Return the (x, y) coordinate for the center point of the cell that contains the specified text.  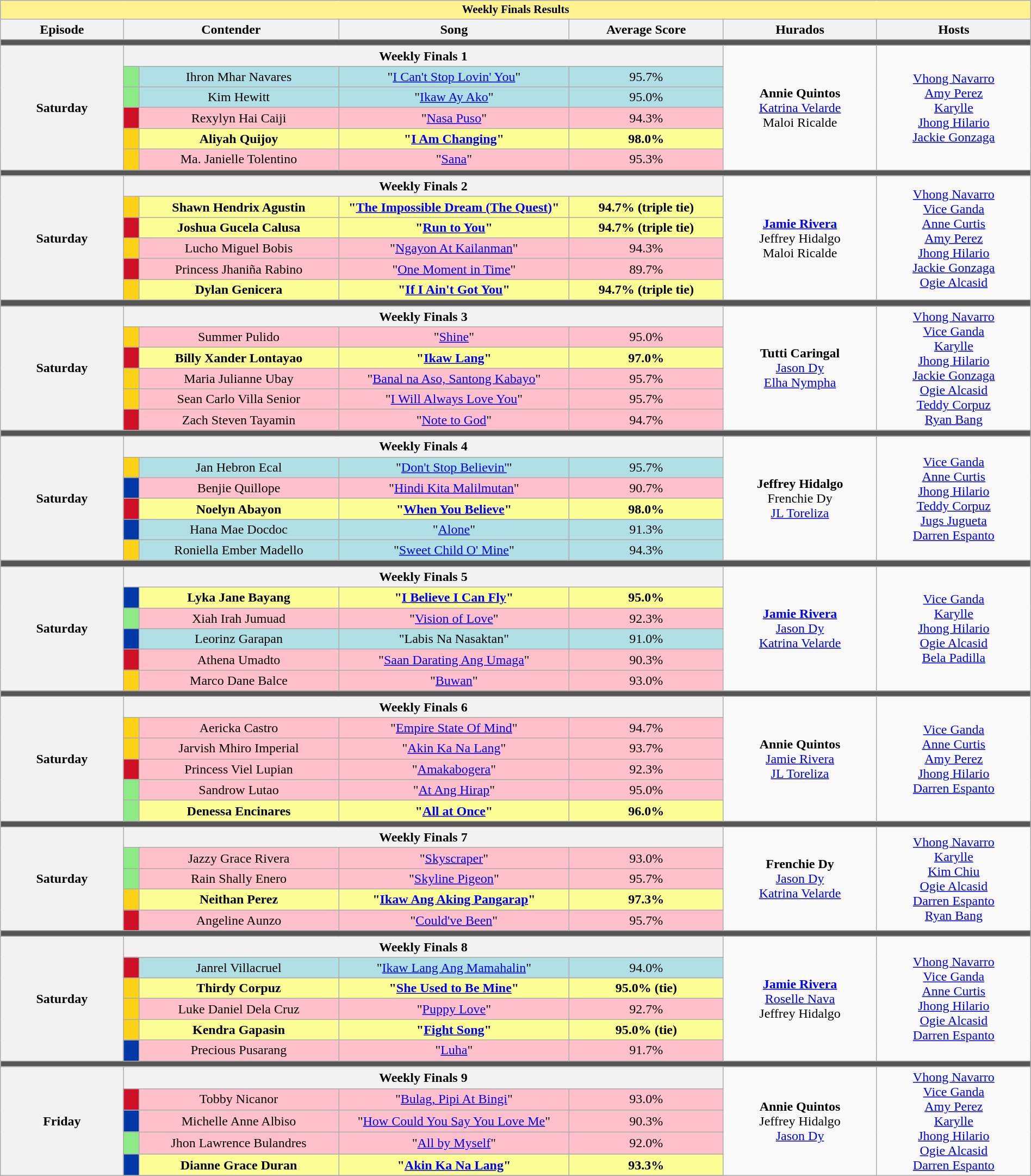
Hosts (954, 29)
Vhong NavarroVice GandaAnne CurtisAmy PerezJhong HilarioJackie GonzagaOgie Alcasid (954, 238)
"Fight Song" (454, 1030)
Tutti CaringalJason DyElha Nympha (800, 368)
91.0% (646, 639)
"Saan Darating Ang Umaga" (454, 660)
"Amakabogera" (454, 769)
"At Ang Hirap" (454, 790)
"All at Once" (454, 810)
Joshua Gucela Calusa (239, 227)
"Alone" (454, 529)
Princess Viel Lupian (239, 769)
Precious Pusarang (239, 1050)
Jamie RiveraJason DyKatrina Velarde (800, 629)
97.0% (646, 358)
"Luha" (454, 1050)
"Labis Na Nasaktan" (454, 639)
Luke Daniel Dela Cruz (239, 1009)
Benjie Quillope (239, 488)
"I Can't Stop Lovin' You" (454, 77)
Jhon Lawrence Bulandres (239, 1143)
Annie QuintosJeffrey HidalgoJason Dy (800, 1121)
Weekly Finals Results (515, 10)
Denessa Encinares (239, 810)
Aliyah Quijoy (239, 139)
Jan Hebron Ecal (239, 467)
Shawn Hendrix Agustin (239, 207)
"How Could You Say You Love Me" (454, 1121)
"Vision of Love" (454, 618)
"Don't Stop Believin'" (454, 467)
Average Score (646, 29)
Janrel Villacruel (239, 968)
Weekly Finals 4 (423, 447)
Athena Umadto (239, 660)
Marco Dane Balce (239, 680)
Lucho Miguel Bobis (239, 248)
"Ngayon At Kailanman" (454, 248)
Tobby Nicanor (239, 1099)
"One Moment in Time" (454, 269)
Jamie RiveraRoselle NavaJeffrey Hidalgo (800, 999)
"If I Ain't Got You" (454, 290)
Jarvish Mhiro Imperial (239, 748)
"Note to God" (454, 420)
Vhong NavarroVice GandaKarylleJhong HilarioJackie GonzagaOgie AlcasidTeddy CorpuzRyan Bang (954, 368)
Neithan Perez (239, 900)
"She Used to Be Mine" (454, 988)
95.3% (646, 159)
Jeffrey HidalgoFrenchie DyJL Toreliza (800, 498)
Weekly Finals 8 (423, 947)
93.3% (646, 1165)
"Sana" (454, 159)
Hurados (800, 29)
"Sweet Child O' Mine" (454, 550)
Xiah Irah Jumuad (239, 618)
"The Impossible Dream (The Quest)" (454, 207)
Sean Carlo Villa Senior (239, 399)
"Run to You" (454, 227)
Ma. Janielle Tolentino (239, 159)
"Skyscraper" (454, 858)
"I Am Changing" (454, 139)
Frenchie DyJason DyKatrina Velarde (800, 878)
Weekly Finals 6 (423, 707)
92.0% (646, 1143)
Roniella Ember Madello (239, 550)
Sandrow Lutao (239, 790)
Vhong NavarroAmy PerezKarylleJhong HilarioJackie Gonzaga (954, 108)
"Ikaw Ang Aking Pangarap" (454, 900)
Contender (231, 29)
94.0% (646, 968)
Jazzy Grace Rivera (239, 858)
"Banal na Aso, Santong Kabayo" (454, 379)
Weekly Finals 7 (423, 837)
"Bulag, Pipi At Bingi" (454, 1099)
"Buwan" (454, 680)
"Ikaw Lang Ang Mamahalin" (454, 968)
"Ikaw Ay Ako" (454, 97)
Song (454, 29)
Aericka Castro (239, 728)
Episode (62, 29)
Weekly Finals 2 (423, 186)
Friday (62, 1121)
Hana Mae Docdoc (239, 529)
"All by Myself" (454, 1143)
"When You Believe" (454, 509)
"Shine" (454, 337)
Vhong NavarroVice GandaAnne CurtisJhong HilarioOgie AlcasidDarren Espanto (954, 999)
"Empire State Of Mind" (454, 728)
"I Believe I Can Fly" (454, 598)
"Nasa Puso" (454, 118)
Annie QuintosKatrina VelardeMaloi Ricalde (800, 108)
91.7% (646, 1050)
Vice GandaAnne CurtisJhong HilarioTeddy CorpuzJugs JuguetaDarren Espanto (954, 498)
Michelle Anne Albiso (239, 1121)
Ihron Mhar Navares (239, 77)
Vice GandaAnne CurtisAmy PerezJhong HilarioDarren Espanto (954, 759)
Weekly Finals 1 (423, 56)
93.7% (646, 748)
Kendra Gapasin (239, 1030)
Kim Hewitt (239, 97)
Vhong NavarroKarylleKim ChiuOgie AlcasidDarren EspantoRyan Bang (954, 878)
Billy Xander Lontayao (239, 358)
Vice GandaKarylleJhong HilarioOgie AlcasidBela Padilla (954, 629)
Rain Shally Enero (239, 879)
Annie QuintosJamie RiveraJL Toreliza (800, 759)
Summer Pulido (239, 337)
Jamie RiveraJeffrey HidalgoMaloi Ricalde (800, 238)
Noelyn Abayon (239, 509)
92.7% (646, 1009)
Weekly Finals 9 (423, 1078)
"Hindi Kita Malilmutan" (454, 488)
Rexylyn Hai Caiji (239, 118)
Weekly Finals 5 (423, 577)
"Skyline Pigeon" (454, 879)
Weekly Finals 3 (423, 317)
91.3% (646, 529)
Lyka Jane Bayang (239, 598)
"Could've Been" (454, 920)
96.0% (646, 810)
"Puppy Love" (454, 1009)
Princess Jhaniña Rabino (239, 269)
90.7% (646, 488)
89.7% (646, 269)
Leorinz Garapan (239, 639)
"I Will Always Love You" (454, 399)
"Ikaw Lang" (454, 358)
Zach Steven Tayamin (239, 420)
Dylan Genicera (239, 290)
97.3% (646, 900)
Vhong NavarroVice GandaAmy PerezKarylleJhong HilarioOgie AlcasidDarren Espanto (954, 1121)
Angeline Aunzo (239, 920)
Maria Julianne Ubay (239, 379)
Thirdy Corpuz (239, 988)
Dianne Grace Duran (239, 1165)
